Determine the (X, Y) coordinate at the center of the cell enclosing the given text.  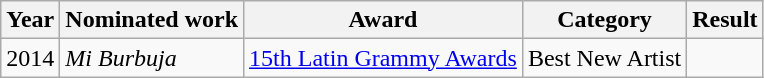
15th Latin Grammy Awards (384, 58)
Category (604, 20)
Nominated work (152, 20)
Award (384, 20)
2014 (30, 58)
Best New Artist (604, 58)
Year (30, 20)
Mi Burbuja (152, 58)
Result (725, 20)
